Search for the cell housing the specified text and yield its [x, y] center coordinate. 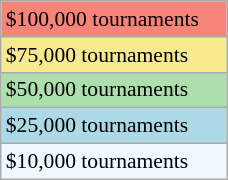
$50,000 tournaments [114, 90]
$25,000 tournaments [114, 126]
$75,000 tournaments [114, 55]
$10,000 tournaments [114, 162]
$100,000 tournaments [114, 19]
